Return the (X, Y) coordinate for the center point of the cell that contains the specified text.  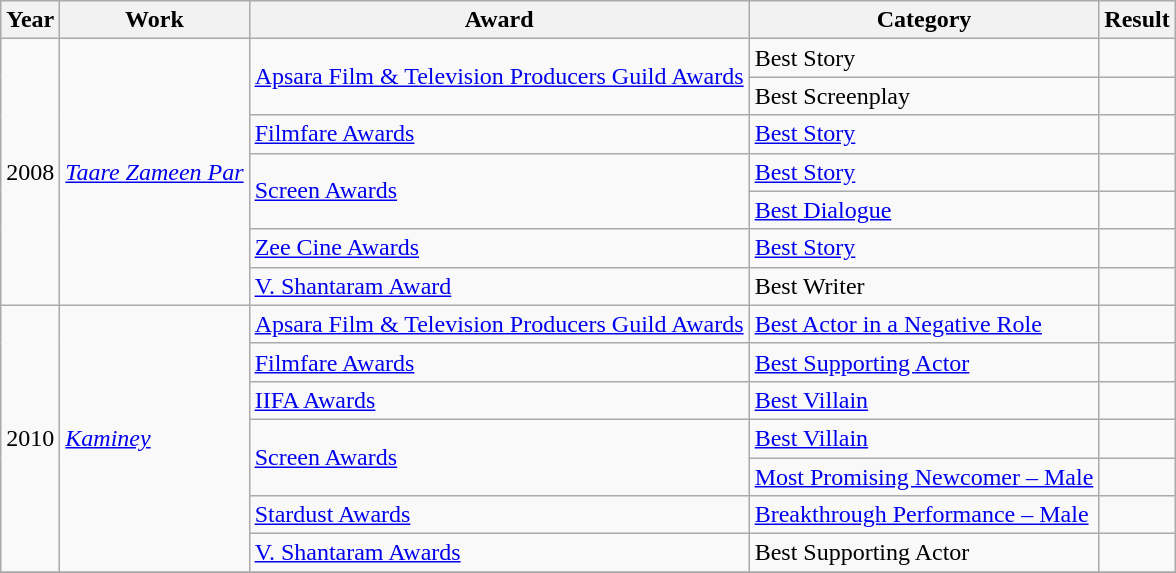
2010 (30, 438)
Kaminey (154, 438)
V. Shantaram Award (499, 286)
Award (499, 20)
Best Dialogue (924, 210)
Breakthrough Performance – Male (924, 515)
Best Actor in a Negative Role (924, 324)
Category (924, 20)
V. Shantaram Awards (499, 553)
Work (154, 20)
Zee Cine Awards (499, 248)
Best Writer (924, 286)
Most Promising Newcomer – Male (924, 477)
Best Screenplay (924, 96)
Result (1137, 20)
Year (30, 20)
Stardust Awards (499, 515)
IIFA Awards (499, 400)
Taare Zameen Par (154, 172)
2008 (30, 172)
